Provide the (x, y) coordinate of the cell's center where the given text is located.  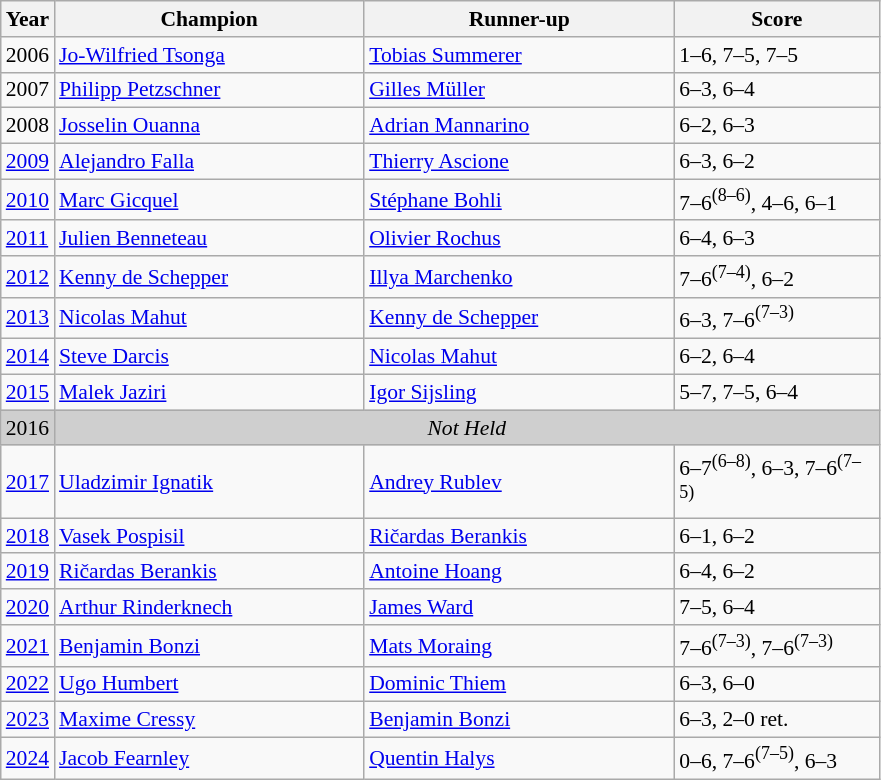
2024 (28, 758)
Vasek Pospisil (209, 536)
1–6, 7–5, 7–5 (776, 55)
Dominic Thiem (519, 684)
2017 (28, 482)
Ugo Humbert (209, 684)
Maxime Cressy (209, 720)
7–6(7–3), 7–6(7–3) (776, 646)
Runner-up (519, 19)
Josselin Ouanna (209, 126)
2011 (28, 239)
Andrey Rublev (519, 482)
2012 (28, 276)
6–2, 6–4 (776, 357)
2019 (28, 572)
Uladzimir Ignatik (209, 482)
Tobias Summerer (519, 55)
Igor Sijsling (519, 392)
2013 (28, 318)
Score (776, 19)
Steve Darcis (209, 357)
2016 (28, 428)
6–3, 7–6(7–3) (776, 318)
2015 (28, 392)
6–3, 6–4 (776, 90)
2008 (28, 126)
6–4, 6–3 (776, 239)
2022 (28, 684)
6–3, 6–0 (776, 684)
Antoine Hoang (519, 572)
0–6, 7–6(7–5), 6–3 (776, 758)
Mats Moraing (519, 646)
Alejandro Falla (209, 162)
Olivier Rochus (519, 239)
2009 (28, 162)
James Ward (519, 607)
2014 (28, 357)
Year (28, 19)
Jo-Wilfried Tsonga (209, 55)
2021 (28, 646)
7–6(7–4), 6–2 (776, 276)
Julien Benneteau (209, 239)
6–7(6–8), 6–3, 7–6(7–5) (776, 482)
Arthur Rinderknech (209, 607)
Malek Jaziri (209, 392)
Thierry Ascione (519, 162)
5–7, 7–5, 6–4 (776, 392)
Champion (209, 19)
6–3, 6–2 (776, 162)
2018 (28, 536)
Marc Gicquel (209, 200)
2020 (28, 607)
Gilles Müller (519, 90)
Not Held (466, 428)
Quentin Halys (519, 758)
2006 (28, 55)
2007 (28, 90)
Philipp Petzschner (209, 90)
2010 (28, 200)
2023 (28, 720)
Stéphane Bohli (519, 200)
7–5, 6–4 (776, 607)
6–2, 6–3 (776, 126)
Adrian Mannarino (519, 126)
6–1, 6–2 (776, 536)
Illya Marchenko (519, 276)
7–6(8–6), 4–6, 6–1 (776, 200)
6–3, 2–0 ret. (776, 720)
Jacob Fearnley (209, 758)
6–4, 6–2 (776, 572)
